Output the [X, Y] coordinate of the center of the cell containing the given text.  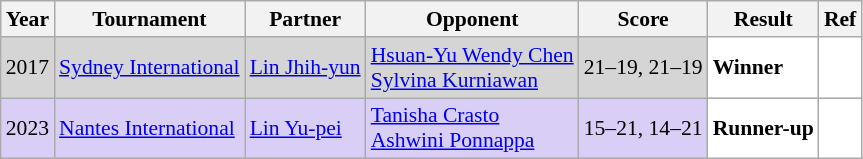
Score [644, 19]
2023 [28, 128]
Year [28, 19]
Runner-up [764, 128]
21–19, 21–19 [644, 68]
Tanisha Crasto Ashwini Ponnappa [472, 128]
Result [764, 19]
Partner [306, 19]
Lin Yu-pei [306, 128]
Ref [840, 19]
Tournament [150, 19]
15–21, 14–21 [644, 128]
2017 [28, 68]
Nantes International [150, 128]
Hsuan-Yu Wendy Chen Sylvina Kurniawan [472, 68]
Lin Jhih-yun [306, 68]
Sydney International [150, 68]
Winner [764, 68]
Opponent [472, 19]
